Scan for the cell matching the given text and deliver its [X, Y] coordinate at center. 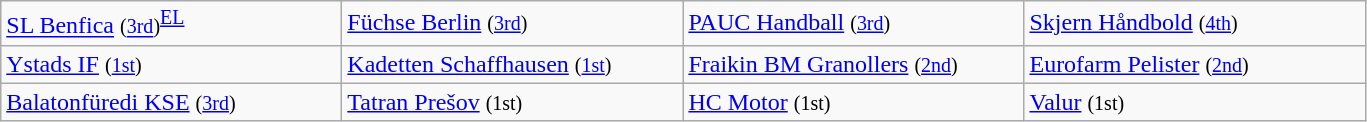
Skjern Håndbold (4th) [1194, 24]
PAUC Handball (3rd) [854, 24]
Tatran Prešov (1st) [512, 102]
Valur (1st) [1194, 102]
HC Motor (1st) [854, 102]
Fraikin BM Granollers (2nd) [854, 64]
Füchse Berlin (3rd) [512, 24]
Balatonfüredi KSE (3rd) [172, 102]
Ystads IF (1st) [172, 64]
SL Benfica (3rd)EL [172, 24]
Eurofarm Pelister (2nd) [1194, 64]
Kadetten Schaffhausen (1st) [512, 64]
